Scan for the cell matching the given text and deliver its (X, Y) coordinate at center. 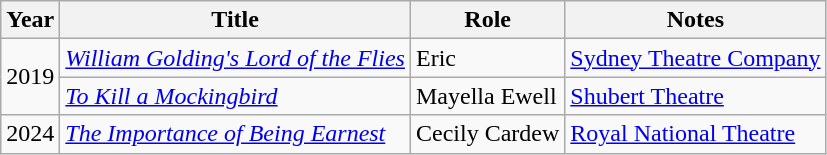
Shubert Theatre (696, 96)
Role (487, 20)
To Kill a Mockingbird (236, 96)
2024 (30, 134)
Year (30, 20)
Cecily Cardew (487, 134)
Eric (487, 58)
William Golding's Lord of the Flies (236, 58)
2019 (30, 77)
Royal National Theatre (696, 134)
Sydney Theatre Company (696, 58)
Title (236, 20)
The Importance of Being Earnest (236, 134)
Mayella Ewell (487, 96)
Notes (696, 20)
